Return [X, Y] of the center of cell containing provided text 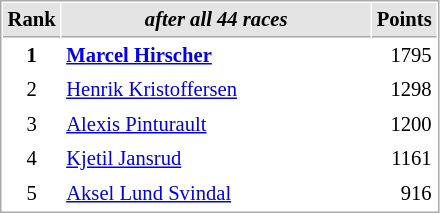
3 [32, 124]
after all 44 races [216, 20]
Aksel Lund Svindal [216, 194]
1298 [404, 90]
5 [32, 194]
1200 [404, 124]
Henrik Kristoffersen [216, 90]
916 [404, 194]
Rank [32, 20]
1161 [404, 158]
4 [32, 158]
2 [32, 90]
Points [404, 20]
1795 [404, 56]
Marcel Hirscher [216, 56]
1 [32, 56]
Kjetil Jansrud [216, 158]
Alexis Pinturault [216, 124]
